Extract the (X, Y) coordinate from the center of the cell holding the provided text.  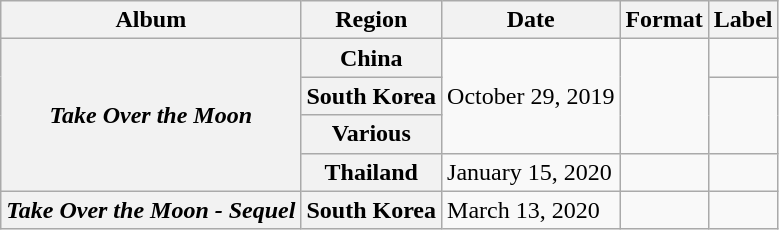
Various (372, 134)
Take Over the Moon (151, 115)
October 29, 2019 (531, 96)
Album (151, 20)
Take Over the Moon - Sequel (151, 210)
Format (664, 20)
Region (372, 20)
January 15, 2020 (531, 172)
China (372, 58)
Thailand (372, 172)
Label (743, 20)
March 13, 2020 (531, 210)
Date (531, 20)
